Search for the cell housing the specified text and yield its (x, y) center coordinate. 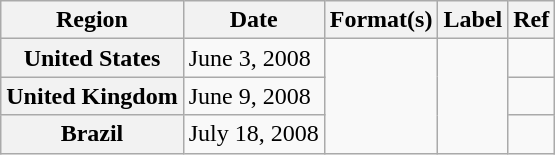
Brazil (92, 134)
June 3, 2008 (254, 58)
United States (92, 58)
Date (254, 20)
July 18, 2008 (254, 134)
United Kingdom (92, 96)
Format(s) (381, 20)
Region (92, 20)
Ref (532, 20)
Label (473, 20)
June 9, 2008 (254, 96)
